For the text-containing cell, return its midpoint in (x, y) coordinate format. 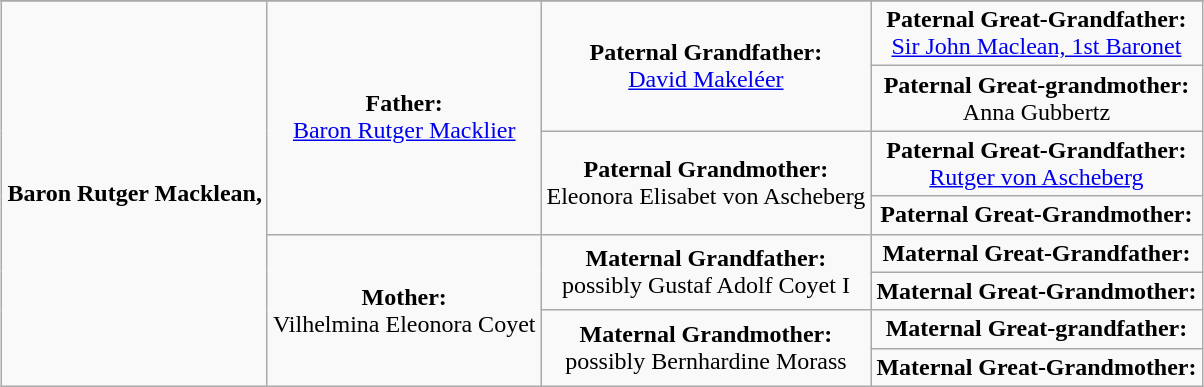
Father:Baron Rutger Macklier (404, 118)
Mother:Vilhelmina Eleonora Coyet (404, 310)
Paternal Great-Grandfather:Sir John Maclean, 1st Baronet (1036, 34)
Paternal Grandmother:Eleonora Elisabet von Ascheberg (706, 182)
Maternal Grandfather:possibly Gustaf Adolf Coyet I (706, 272)
Paternal Grandfather:David Makeléer (706, 66)
Baron Rutger Macklean, (135, 194)
Paternal Great-grandmother:Anna Gubbertz (1036, 98)
Paternal Great-Grandfather:Rutger von Ascheberg (1036, 164)
Paternal Great-Grandmother: (1036, 215)
Maternal Great-grandfather: (1036, 329)
Maternal Grandmother:possibly Bernhardine Morass (706, 348)
Maternal Great-Grandfather: (1036, 253)
